Output the [x, y] coordinate of the center of the cell containing the given text.  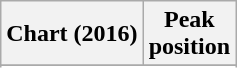
Peak position [189, 34]
Chart (2016) [72, 34]
